Find where the given text appears and provide that cell's center as [x, y] coordinate. 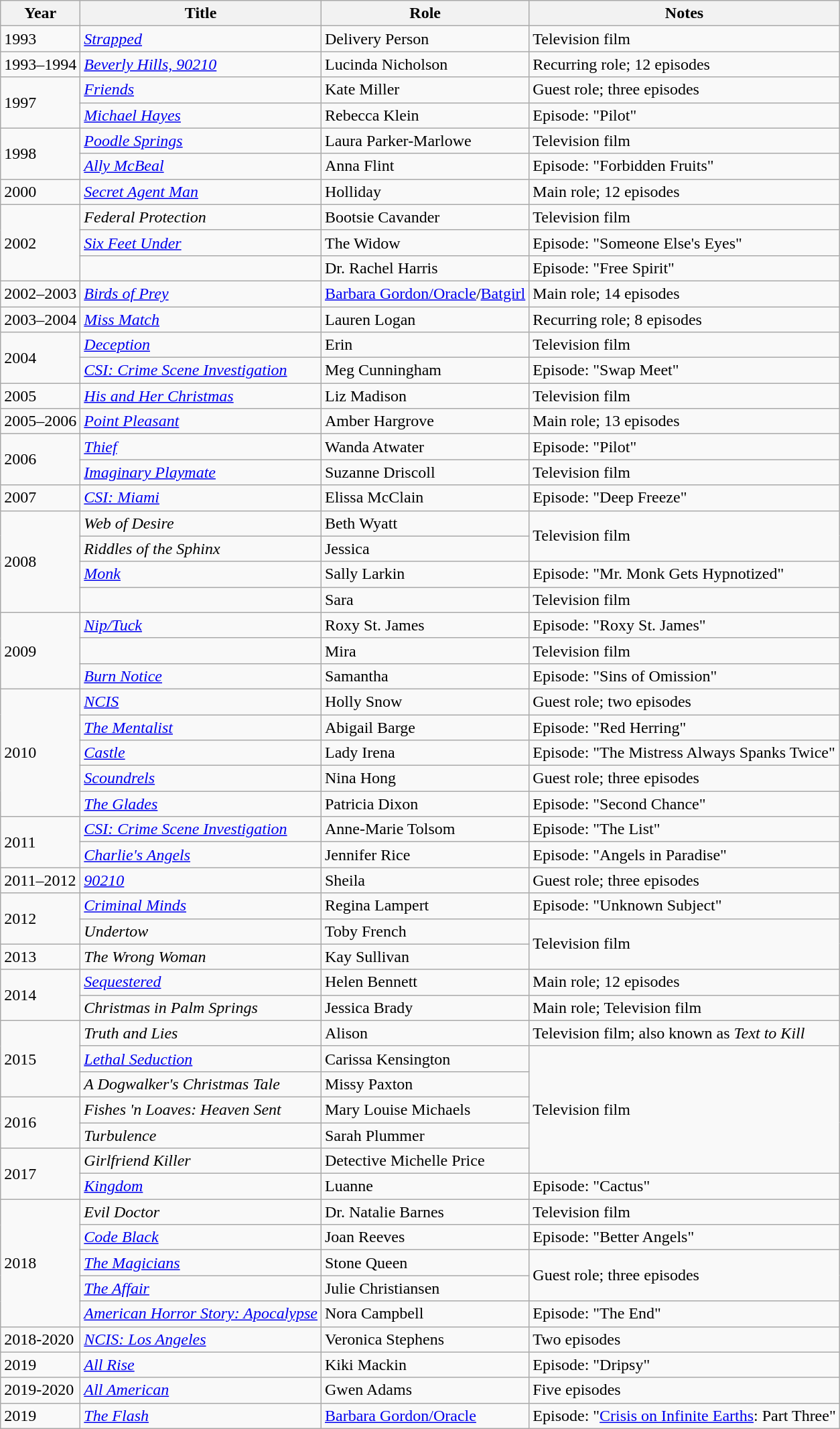
Episode: "Someone Else's Eyes" [685, 243]
Beverly Hills, 90210 [201, 64]
Julie Christiansen [425, 1288]
Ally McBeal [201, 166]
Episode: "Swap Meet" [685, 370]
2007 [40, 498]
Scoundrels [201, 778]
Michael Hayes [201, 115]
The Widow [425, 243]
Charlie's Angels [201, 855]
Episode: "Roxy St. James" [685, 625]
NCIS: Los Angeles [201, 1339]
Point Pleasant [201, 421]
Five episodes [685, 1390]
Episode: "The List" [685, 829]
Missy Paxton [425, 1084]
All American [201, 1390]
1993–1994 [40, 64]
Wanda Atwater [425, 447]
American Horror Story: Apocalypse [201, 1314]
Abigail Barge [425, 727]
Secret Agent Man [201, 192]
The Affair [201, 1288]
Miss Match [201, 320]
Fishes 'n Loaves: Heaven Sent [201, 1109]
2016 [40, 1122]
Meg Cunningham [425, 370]
1997 [40, 103]
Episode: "The End" [685, 1314]
Sally Larkin [425, 574]
Detective Michelle Price [425, 1161]
Poodle Springs [201, 141]
Code Black [201, 1237]
2018-2020 [40, 1339]
2004 [40, 358]
Episode: "Crisis on Infinite Earths: Part Three" [685, 1416]
Dr. Natalie Barnes [425, 1212]
Episode: "The Mistress Always Spanks Twice" [685, 753]
Imaginary Playmate [201, 472]
Strapped [201, 39]
The Flash [201, 1416]
2011–2012 [40, 880]
Anna Flint [425, 166]
Carissa Kensington [425, 1059]
2008 [40, 561]
2010 [40, 752]
Burn Notice [201, 676]
Sheila [425, 880]
2006 [40, 460]
2009 [40, 651]
Episode: "Dripsy" [685, 1365]
The Glades [201, 804]
Barbara Gordon/Oracle/Batgirl [425, 293]
Year [40, 13]
Toby French [425, 931]
Turbulence [201, 1136]
Web of Desire [201, 523]
CSI: Miami [201, 498]
Two episodes [685, 1339]
Suzanne Driscoll [425, 472]
Nina Hong [425, 778]
Mira [425, 651]
Holliday [425, 192]
2019-2020 [40, 1390]
Episode: "Deep Freeze" [685, 498]
Lucinda Nicholson [425, 64]
Truth and Lies [201, 1033]
Patricia Dixon [425, 804]
Birds of Prey [201, 293]
Main role; Television film [685, 1008]
Guest role; two episodes [685, 701]
Holly Snow [425, 701]
Episode: "Better Angels" [685, 1237]
2005 [40, 396]
Title [201, 13]
1993 [40, 39]
Episode: "Red Herring" [685, 727]
2011 [40, 842]
Elissa McClain [425, 498]
The Mentalist [201, 727]
Episode: "Unknown Subject" [685, 906]
Jennifer Rice [425, 855]
2015 [40, 1059]
Episode: "Free Spirit" [685, 268]
Riddles of the Sphinx [201, 549]
2000 [40, 192]
Recurring role; 12 episodes [685, 64]
Episode: "Sins of Omission" [685, 676]
Liz Madison [425, 396]
Samantha [425, 676]
Criminal Minds [201, 906]
2014 [40, 995]
Episode: "Second Chance" [685, 804]
Beth Wyatt [425, 523]
1998 [40, 153]
Television film; also known as Text to Kill [685, 1033]
Dr. Rachel Harris [425, 268]
2003–2004 [40, 320]
Barbara Gordon/Oracle [425, 1416]
Nora Campbell [425, 1314]
Six Feet Under [201, 243]
Veronica Stephens [425, 1339]
Lethal Seduction [201, 1059]
Monk [201, 574]
Castle [201, 753]
Delivery Person [425, 39]
2013 [40, 957]
Evil Doctor [201, 1212]
A Dogwalker's Christmas Tale [201, 1084]
Christmas in Palm Springs [201, 1008]
All Rise [201, 1365]
Sarah Plummer [425, 1136]
Sequestered [201, 982]
Episode: "Cactus" [685, 1186]
NCIS [201, 701]
2012 [40, 918]
Main role; 14 episodes [685, 293]
90210 [201, 880]
Kiki Mackin [425, 1365]
Undertow [201, 931]
Erin [425, 345]
Episode: "Angels in Paradise" [685, 855]
2018 [40, 1263]
2017 [40, 1174]
Mary Louise Michaels [425, 1109]
His and Her Christmas [201, 396]
Thief [201, 447]
Joan Reeves [425, 1237]
Jessica Brady [425, 1008]
Anne-Marie Tolsom [425, 829]
Bootsie Cavander [425, 217]
Kate Miller [425, 90]
Helen Bennett [425, 982]
Episode: "Mr. Monk Gets Hypnotized" [685, 574]
Sara [425, 600]
Nip/Tuck [201, 625]
Deception [201, 345]
Kingdom [201, 1186]
2002 [40, 243]
Federal Protection [201, 217]
Role [425, 13]
Lady Irena [425, 753]
Roxy St. James [425, 625]
Rebecca Klein [425, 115]
The Magicians [201, 1263]
2005–2006 [40, 421]
Kay Sullivan [425, 957]
Recurring role; 8 episodes [685, 320]
Episode: "Forbidden Fruits" [685, 166]
The Wrong Woman [201, 957]
Regina Lampert [425, 906]
Friends [201, 90]
Lauren Logan [425, 320]
Girlfriend Killer [201, 1161]
2002–2003 [40, 293]
Jessica [425, 549]
Alison [425, 1033]
Laura Parker-Marlowe [425, 141]
Luanne [425, 1186]
Stone Queen [425, 1263]
Notes [685, 13]
Amber Hargrove [425, 421]
Main role; 13 episodes [685, 421]
Gwen Adams [425, 1390]
